Identify which cell holds the provided text, then report its (X, Y) central coordinate. 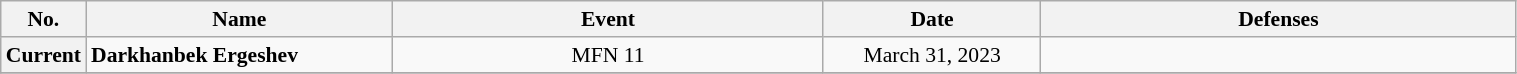
March 31, 2023 (932, 55)
MFN 11 (608, 55)
Date (932, 19)
Current (44, 55)
No. (44, 19)
Defenses (1278, 19)
Darkhanbek Ergeshev (240, 55)
Event (608, 19)
Name (240, 19)
